From the cell containing the given text, extract its center point as [x, y] coordinate. 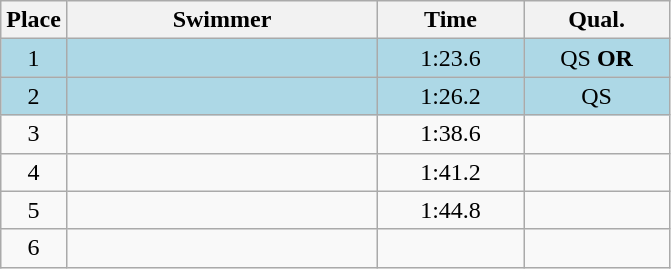
QS [597, 96]
3 [34, 134]
1:41.2 [451, 172]
1:23.6 [451, 58]
4 [34, 172]
1:38.6 [451, 134]
1:44.8 [451, 210]
6 [34, 248]
Swimmer [222, 20]
QS OR [597, 58]
Place [34, 20]
2 [34, 96]
1:26.2 [451, 96]
1 [34, 58]
Qual. [597, 20]
Time [451, 20]
5 [34, 210]
